Identify which cell holds the provided text, then report its [X, Y] central coordinate. 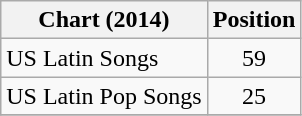
Chart (2014) [104, 20]
US Latin Songs [104, 58]
59 [254, 58]
US Latin Pop Songs [104, 96]
25 [254, 96]
Position [254, 20]
